Capture the cell that displays the provided text and extract its [x, y] central coordinate. 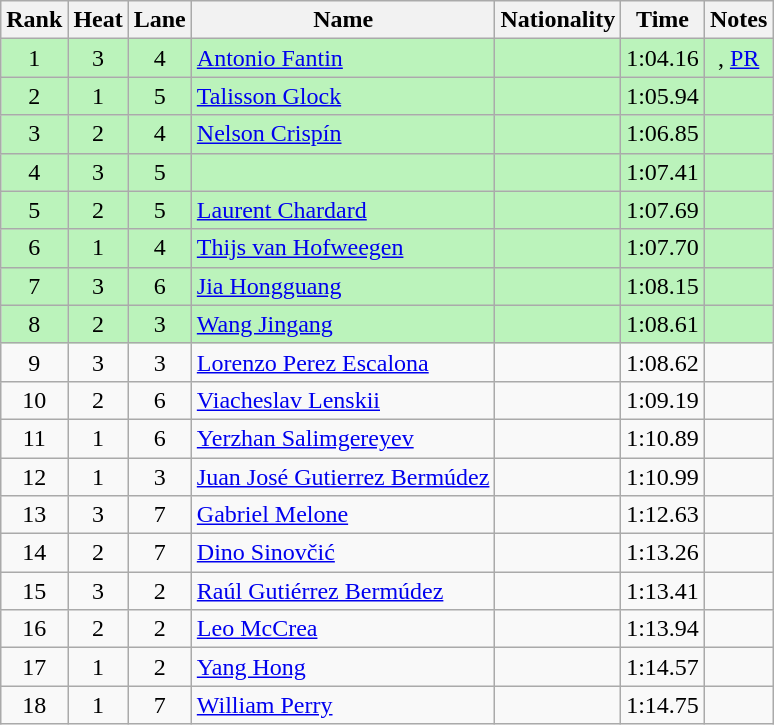
1:14.57 [663, 667]
Thijs van Hofweegen [343, 248]
1:08.61 [663, 324]
17 [34, 667]
Nelson Crispín [343, 134]
11 [34, 438]
1:04.16 [663, 58]
1:12.63 [663, 515]
1:07.41 [663, 172]
1:06.85 [663, 134]
Notes [738, 20]
1:14.75 [663, 705]
Heat [98, 20]
Yerzhan Salimgereyev [343, 438]
, PR [738, 58]
Viacheslav Lenskii [343, 400]
Rank [34, 20]
13 [34, 515]
Wang Jingang [343, 324]
10 [34, 400]
Laurent Chardard [343, 210]
1:08.62 [663, 362]
8 [34, 324]
1:05.94 [663, 96]
1:08.15 [663, 286]
1:13.94 [663, 629]
Raúl Gutiérrez Bermúdez [343, 591]
1:10.89 [663, 438]
1:09.19 [663, 400]
Yang Hong [343, 667]
Nationality [558, 20]
14 [34, 553]
William Perry [343, 705]
Lane [160, 20]
Leo McCrea [343, 629]
9 [34, 362]
1:13.26 [663, 553]
18 [34, 705]
Antonio Fantin [343, 58]
Juan José Gutierrez Bermúdez [343, 477]
15 [34, 591]
1:07.69 [663, 210]
Gabriel Melone [343, 515]
Dino Sinovčić [343, 553]
Jia Hongguang [343, 286]
Time [663, 20]
16 [34, 629]
1:13.41 [663, 591]
Lorenzo Perez Escalona [343, 362]
Talisson Glock [343, 96]
1:07.70 [663, 248]
1:10.99 [663, 477]
12 [34, 477]
Name [343, 20]
